For the text-containing cell, return its midpoint in (X, Y) coordinate format. 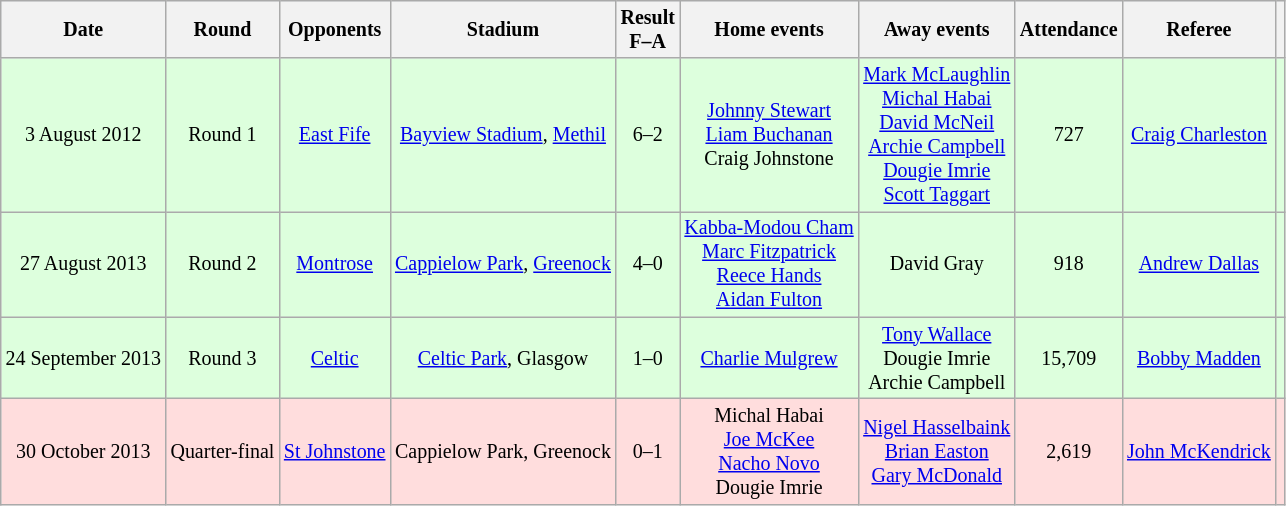
Away events (936, 30)
Quarter-final (222, 452)
Celtic (334, 358)
Kabba-Modou Cham Marc Fitzpatrick Reece Hands Aidan Fulton (770, 264)
6–2 (648, 136)
15,709 (1068, 358)
Stadium (502, 30)
Michal Habai Joe McKee Nacho Novo Dougie Imrie (770, 452)
2,619 (1068, 452)
24 September 2013 (84, 358)
Celtic Park, Glasgow (502, 358)
Bayview Stadium, Methil (502, 136)
Bobby Madden (1198, 358)
David Gray (936, 264)
0–1 (648, 452)
Mark McLaughlin Michal Habai David McNeil Archie Campbell Dougie Imrie Scott Taggart (936, 136)
Opponents (334, 30)
30 October 2013 (84, 452)
Date (84, 30)
Round (222, 30)
Round 3 (222, 358)
Referee (1198, 30)
Round 2 (222, 264)
Round 1 (222, 136)
Nigel Hasselbaink Brian Easton Gary McDonald (936, 452)
918 (1068, 264)
27 August 2013 (84, 264)
Montrose (334, 264)
3 August 2012 (84, 136)
Attendance (1068, 30)
John McKendrick (1198, 452)
1–0 (648, 358)
727 (1068, 136)
St Johnstone (334, 452)
Johnny Stewart Liam Buchanan Craig Johnstone (770, 136)
Craig Charleston (1198, 136)
Home events (770, 30)
East Fife (334, 136)
4–0 (648, 264)
Andrew Dallas (1198, 264)
Result F–A (648, 30)
Tony Wallace Dougie Imrie Archie Campbell (936, 358)
Charlie Mulgrew (770, 358)
